From the cell containing the given text, extract its center point as [X, Y] coordinate. 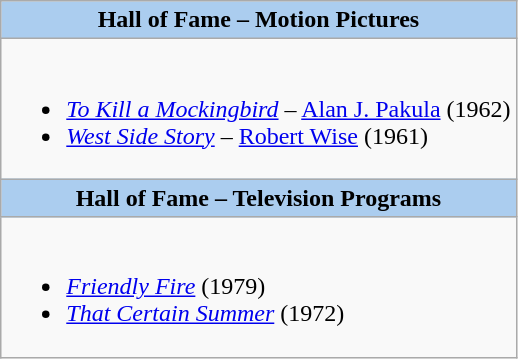
Hall of Fame – Motion Pictures [258, 20]
Friendly Fire (1979)That Certain Summer (1972) [258, 287]
Hall of Fame – Television Programs [258, 198]
To Kill a Mockingbird – Alan J. Pakula (1962)West Side Story – Robert Wise (1961) [258, 109]
